Find where the given text appears and provide that cell's center as (X, Y) coordinate. 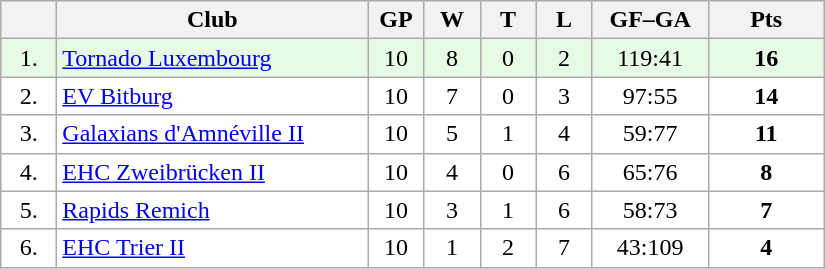
119:41 (650, 58)
6. (29, 248)
Rapids Remich (212, 210)
L (564, 20)
2. (29, 96)
EV Bitburg (212, 96)
Tornado Luxembourg (212, 58)
GF–GA (650, 20)
5 (452, 134)
59:77 (650, 134)
11 (766, 134)
65:76 (650, 172)
Club (212, 20)
4. (29, 172)
43:109 (650, 248)
14 (766, 96)
Pts (766, 20)
Galaxians d'Amnéville II (212, 134)
1. (29, 58)
T (508, 20)
3. (29, 134)
GP (396, 20)
97:55 (650, 96)
EHC Zweibrücken II (212, 172)
W (452, 20)
EHC Trier II (212, 248)
58:73 (650, 210)
5. (29, 210)
16 (766, 58)
